Capture the cell that displays the provided text and extract its (X, Y) central coordinate. 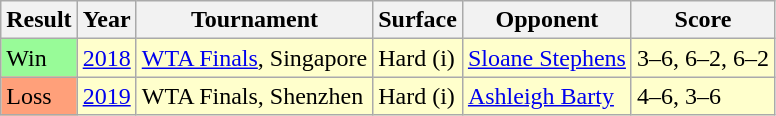
Result (39, 20)
4–6, 3–6 (702, 96)
3–6, 6–2, 6–2 (702, 58)
Score (702, 20)
2019 (106, 96)
WTA Finals, Shenzhen (254, 96)
WTA Finals, Singapore (254, 58)
Ashleigh Barty (546, 96)
Year (106, 20)
Win (39, 58)
Opponent (546, 20)
Sloane Stephens (546, 58)
Tournament (254, 20)
Surface (418, 20)
Loss (39, 96)
2018 (106, 58)
